Determine the [X, Y] coordinate at the center of the cell enclosing the given text.  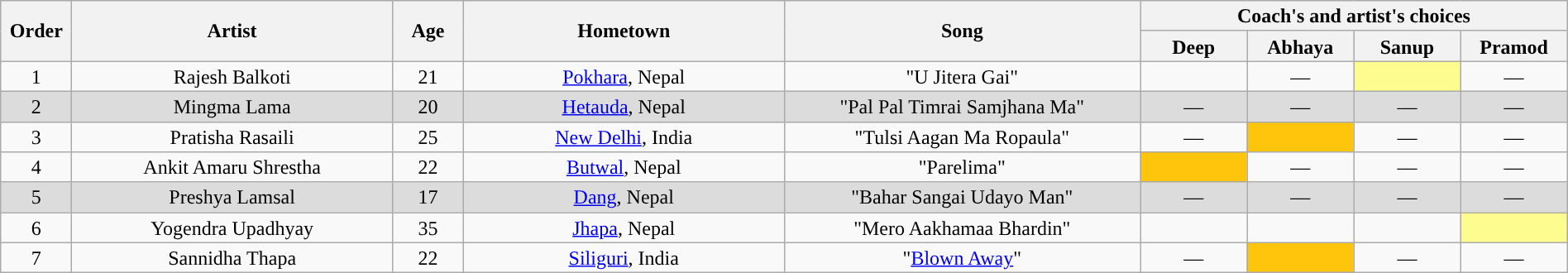
35 [428, 228]
Pokhara, Nepal [624, 76]
Hometown [624, 31]
Siliguri, India [624, 258]
Order [36, 31]
1 [36, 76]
4 [36, 167]
"Mero Aakhamaa Bhardin" [963, 228]
"Blown Away" [963, 258]
Sannidha Thapa [232, 258]
5 [36, 197]
Dang, Nepal [624, 197]
Deep [1194, 46]
3 [36, 137]
Jhapa, Nepal [624, 228]
Rajesh Balkoti [232, 76]
Artist [232, 31]
"U Jitera Gai" [963, 76]
Yogendra Upadhyay [232, 228]
Abhaya [1300, 46]
Pratisha Rasaili [232, 137]
Pramod [1513, 46]
Sanup [1408, 46]
Mingma Lama [232, 106]
Butwal, Nepal [624, 167]
17 [428, 197]
21 [428, 76]
Ankit Amaru Shrestha [232, 167]
6 [36, 228]
Coach's and artist's choices [1355, 17]
Age [428, 31]
20 [428, 106]
25 [428, 137]
Preshya Lamsal [232, 197]
2 [36, 106]
"Tulsi Aagan Ma Ropaula" [963, 137]
New Delhi, India [624, 137]
Song [963, 31]
Hetauda, Nepal [624, 106]
7 [36, 258]
"Pal Pal Timrai Samjhana Ma" [963, 106]
"Bahar Sangai Udayo Man" [963, 197]
"Parelima" [963, 167]
